From the cell containing the given text, extract its center point as (x, y) coordinate. 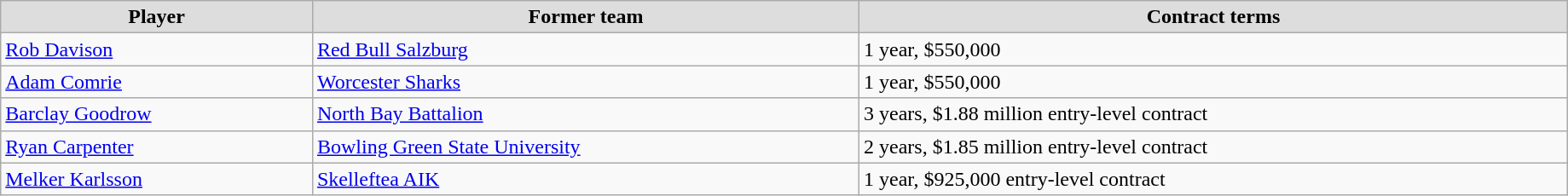
Skelleftea AIK (585, 179)
Melker Karlsson (157, 179)
Worcester Sharks (585, 82)
Former team (585, 17)
Red Bull Salzburg (585, 49)
Player (157, 17)
Rob Davison (157, 49)
Barclay Goodrow (157, 114)
2 years, $1.85 million entry-level contract (1214, 147)
Ryan Carpenter (157, 147)
1 year, $925,000 entry-level contract (1214, 179)
North Bay Battalion (585, 114)
Adam Comrie (157, 82)
Contract terms (1214, 17)
3 years, $1.88 million entry-level contract (1214, 114)
Bowling Green State University (585, 147)
